Extract the (x, y) coordinate from the center of the cell holding the provided text.  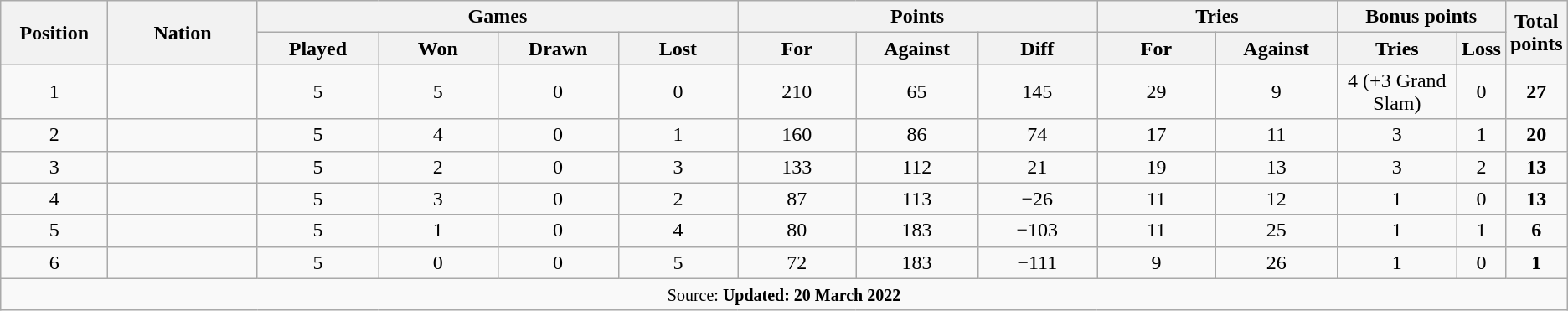
210 (797, 92)
Nation (183, 33)
29 (1157, 92)
112 (916, 167)
Won (438, 49)
Games (498, 17)
72 (797, 262)
Bonus points (1421, 17)
80 (797, 231)
145 (1037, 92)
113 (916, 199)
21 (1037, 167)
Diff (1037, 49)
Played (317, 49)
26 (1277, 262)
4 (+3 Grand Slam) (1397, 92)
−26 (1037, 199)
25 (1277, 231)
17 (1157, 135)
12 (1277, 199)
27 (1536, 92)
87 (797, 199)
Points (918, 17)
−103 (1037, 231)
Drawn (558, 49)
Totalpoints (1536, 33)
Lost (678, 49)
133 (797, 167)
74 (1037, 135)
160 (797, 135)
65 (916, 92)
Loss (1482, 49)
19 (1157, 167)
20 (1536, 135)
−111 (1037, 262)
Source: Updated: 20 March 2022 (784, 294)
86 (916, 135)
Position (54, 33)
